Locate the cell with the specified text and output its [X, Y] center coordinate. 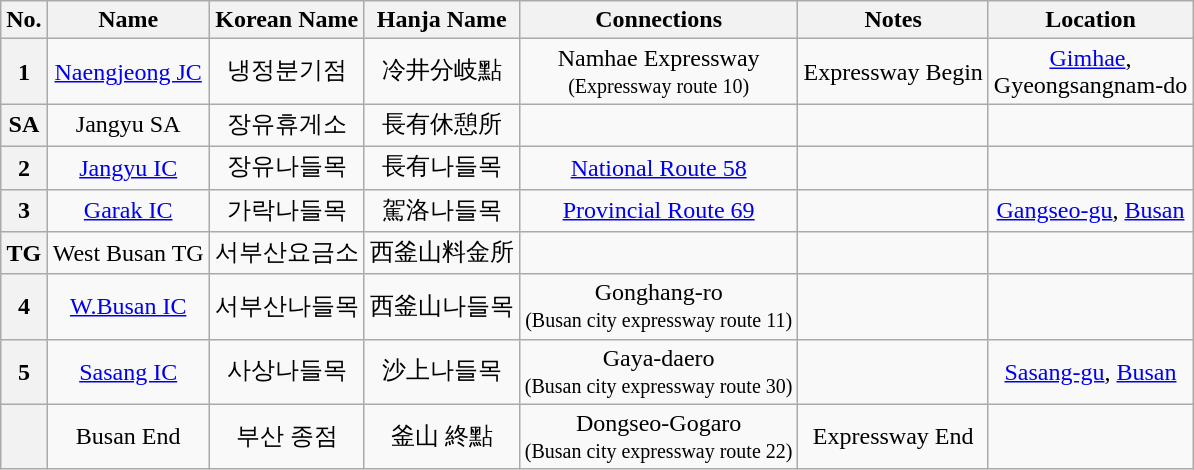
Provincial Route 69 [658, 210]
1 [24, 72]
Gaya-daero(Busan city expressway route 30) [658, 372]
西釜山料金所 [442, 254]
Naengjeong JC [128, 72]
4 [24, 306]
가락나들목 [286, 210]
長有나들목 [442, 168]
Expressway End [893, 436]
장유휴게소 [286, 126]
서부산요금소 [286, 254]
3 [24, 210]
駕洛나들목 [442, 210]
National Route 58 [658, 168]
Connections [658, 20]
長有休憩所 [442, 126]
Gangseo-gu, Busan [1090, 210]
5 [24, 372]
냉정분기점 [286, 72]
Notes [893, 20]
沙上나들목 [442, 372]
Korean Name [286, 20]
Expressway Begin [893, 72]
Sasang-gu, Busan [1090, 372]
West Busan TG [128, 254]
Gimhae,Gyeongsangnam-do [1090, 72]
Gonghang-ro(Busan city expressway route 11) [658, 306]
No. [24, 20]
西釜山나들목 [442, 306]
TG [24, 254]
Name [128, 20]
서부산나들목 [286, 306]
부산 종점 [286, 436]
Sasang IC [128, 372]
Busan End [128, 436]
Jangyu SA [128, 126]
W.Busan IC [128, 306]
Dongseo-Gogaro(Busan city expressway route 22) [658, 436]
Jangyu IC [128, 168]
Location [1090, 20]
Namhae Expressway(Expressway route 10) [658, 72]
Hanja Name [442, 20]
장유나들목 [286, 168]
冷井分岐點 [442, 72]
2 [24, 168]
釜山 終點 [442, 436]
사상나들목 [286, 372]
SA [24, 126]
Garak IC [128, 210]
